Capture the cell that displays the provided text and extract its [X, Y] central coordinate. 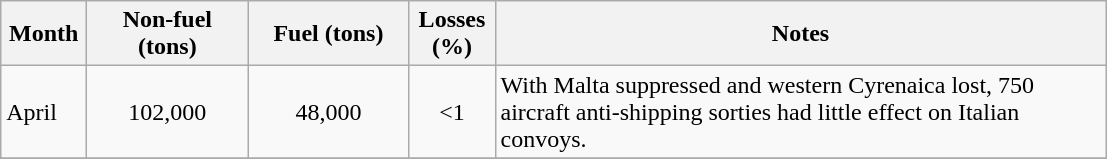
102,000 [168, 112]
Fuel (tons) [328, 34]
With Malta suppressed and western Cyrenaica lost, 750 aircraft anti-shipping sorties had little effect on Italian convoys. [800, 112]
Month [44, 34]
Notes [800, 34]
<1 [452, 112]
Losses (%) [452, 34]
48,000 [328, 112]
April [44, 112]
Non-fuel (tons) [168, 34]
